Search for the cell housing the specified text and yield its [X, Y] center coordinate. 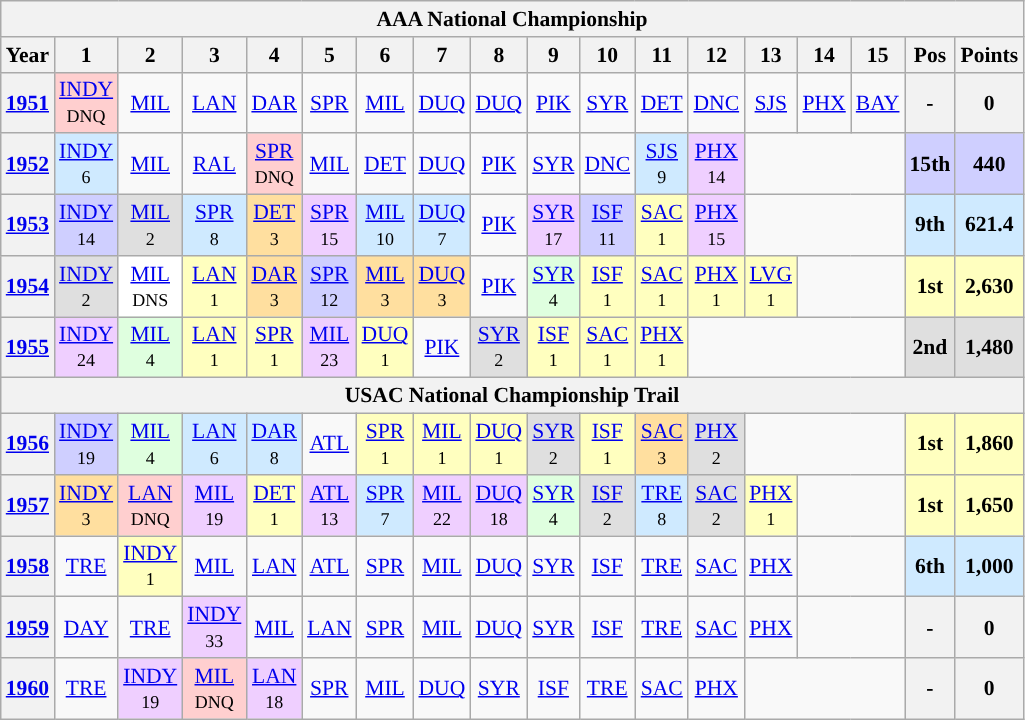
Pos [930, 55]
Points [989, 55]
15th [930, 164]
1,000 [989, 566]
DET1 [274, 506]
INDY14 [86, 226]
DUQ18 [498, 506]
621.4 [989, 226]
2,630 [989, 286]
4 [274, 55]
LANDNQ [150, 506]
440 [989, 164]
1 [86, 55]
LAN18 [274, 688]
DAR3 [274, 286]
1953 [28, 226]
1,480 [989, 348]
USAC National Championship Trail [512, 396]
INDY3 [86, 506]
INDY33 [214, 628]
INDY24 [86, 348]
1958 [28, 566]
1960 [28, 688]
1955 [28, 348]
9th [930, 226]
MIL1 [442, 444]
1957 [28, 506]
MIL2 [150, 226]
14 [824, 55]
MIL10 [386, 226]
ATL13 [329, 506]
SPR12 [329, 286]
DAR8 [274, 444]
5 [329, 55]
1951 [28, 102]
MIL19 [214, 506]
DAR [274, 102]
15 [878, 55]
SPRDNQ [274, 164]
1959 [28, 628]
1,860 [989, 444]
MIL23 [329, 348]
INDY1 [150, 566]
PHX15 [716, 226]
1952 [28, 164]
1,650 [989, 506]
ISF11 [607, 226]
SJS9 [662, 164]
LAN6 [214, 444]
TRE8 [662, 506]
DUQ7 [442, 226]
Year [28, 55]
SYR17 [553, 226]
SJS [770, 102]
2nd [930, 348]
DAY [86, 628]
DET3 [274, 226]
PHX14 [716, 164]
INDY6 [86, 164]
BAY [878, 102]
11 [662, 55]
6th [930, 566]
SAC3 [662, 444]
MILDNQ [214, 688]
6 [386, 55]
LVG1 [770, 286]
12 [716, 55]
2 [150, 55]
PHX2 [716, 444]
13 [770, 55]
7 [442, 55]
DUQ3 [442, 286]
MIL22 [442, 506]
INDYDNQ [86, 102]
8 [498, 55]
SAC2 [716, 506]
MIL3 [386, 286]
1956 [28, 444]
ISF2 [607, 506]
RAL [214, 164]
SPR7 [386, 506]
3 [214, 55]
MILDNS [150, 286]
10 [607, 55]
SPR15 [329, 226]
SPR8 [214, 226]
1954 [28, 286]
9 [553, 55]
AAA National Championship [512, 19]
INDY2 [86, 286]
